Search for the cell housing the specified text and yield its [x, y] center coordinate. 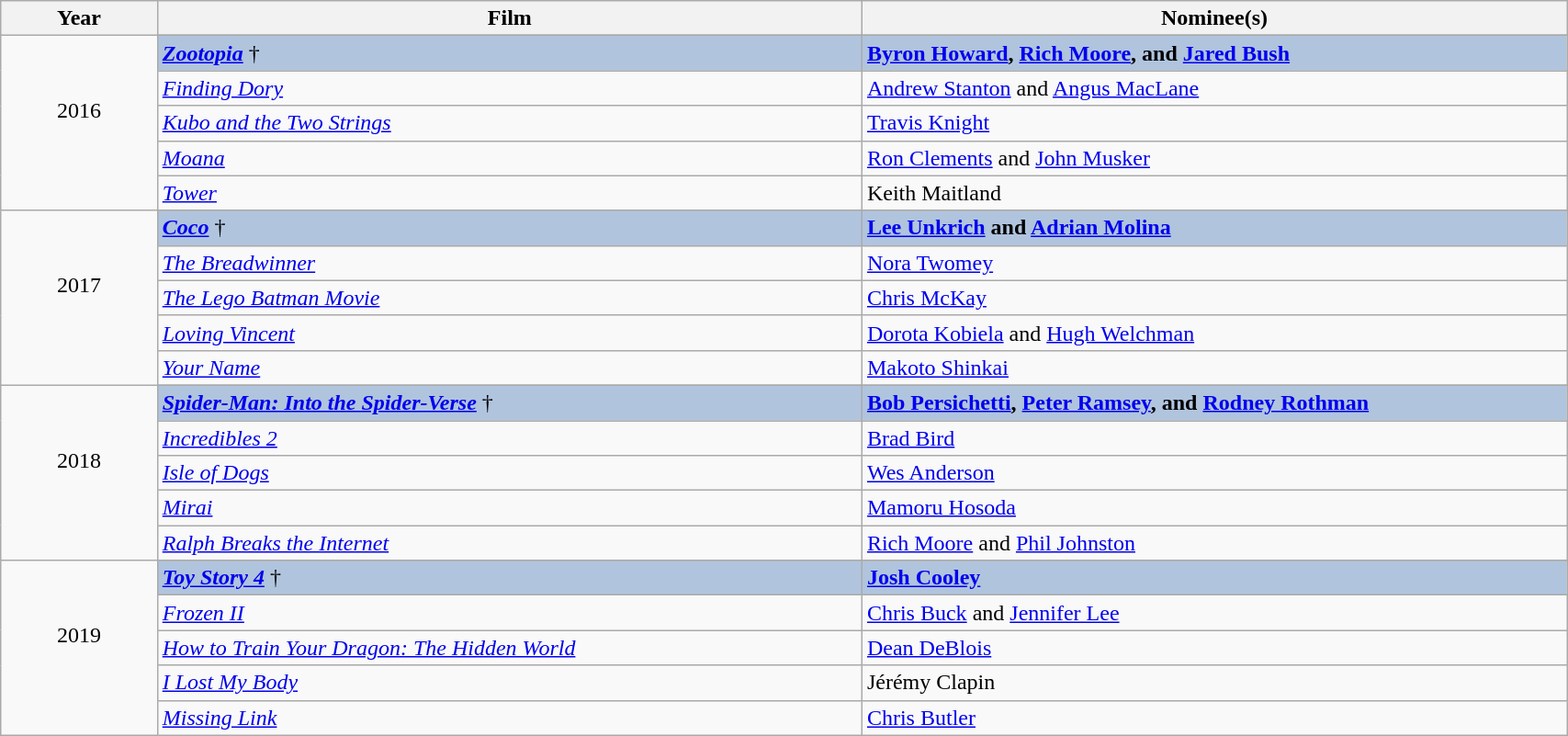
Isle of Dogs [509, 473]
Bob Persichetti, Peter Ramsey, and Rodney Rothman [1214, 402]
Josh Cooley [1214, 578]
Andrew Stanton and Angus MacLane [1214, 88]
Finding Dory [509, 88]
Spider-Man: Into the Spider-Verse † [509, 402]
Kubo and the Two Strings [509, 123]
Your Name [509, 368]
Tower [509, 193]
Brad Bird [1214, 438]
Moana [509, 158]
I Lost My Body [509, 683]
Dorota Kobiela and Hugh Welchman [1214, 333]
Ron Clements and John Musker [1214, 158]
Zootopia † [509, 53]
Chris McKay [1214, 298]
Year [79, 18]
Ralph Breaks the Internet [509, 543]
2019 [79, 648]
Keith Maitland [1214, 193]
Missing Link [509, 718]
Makoto Shinkai [1214, 368]
Loving Vincent [509, 333]
Film [509, 18]
2018 [79, 472]
Lee Unkrich and Adrian Molina [1214, 228]
How to Train Your Dragon: The Hidden World [509, 648]
Dean DeBlois [1214, 648]
Chris Butler [1214, 718]
2017 [79, 298]
Frozen II [509, 613]
The Breadwinner [509, 263]
Travis Knight [1214, 123]
Wes Anderson [1214, 473]
Chris Buck and Jennifer Lee [1214, 613]
Toy Story 4 † [509, 578]
Mirai [509, 508]
Nora Twomey [1214, 263]
Jérémy Clapin [1214, 683]
2016 [79, 123]
Nominee(s) [1214, 18]
Coco † [509, 228]
Mamoru Hosoda [1214, 508]
Incredibles 2 [509, 438]
Rich Moore and Phil Johnston [1214, 543]
The Lego Batman Movie [509, 298]
Byron Howard, Rich Moore, and Jared Bush [1214, 53]
